Return [x, y] of the center of cell containing provided text 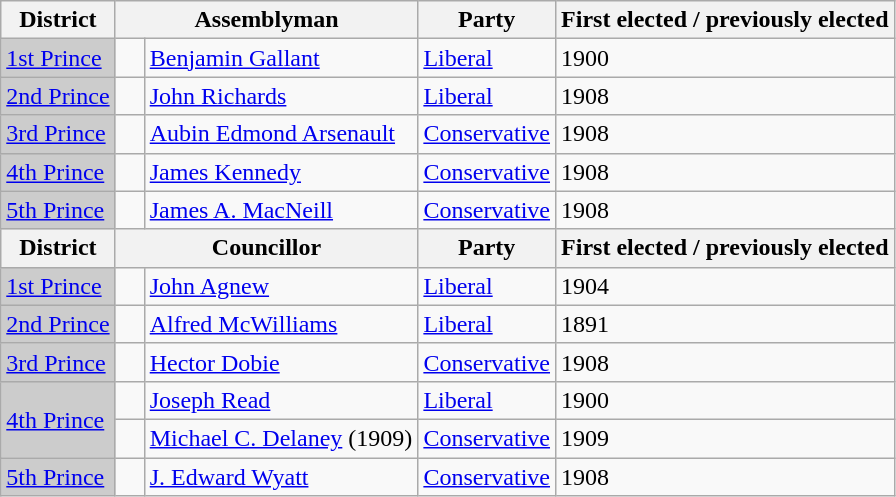
Aubin Edmond Arsenault [281, 134]
Councillor [266, 248]
Hector Dobie [281, 362]
Joseph Read [281, 400]
1909 [726, 438]
1891 [726, 324]
John Richards [281, 96]
James Kennedy [281, 172]
Alfred McWilliams [281, 324]
Michael C. Delaney (1909) [281, 438]
1904 [726, 286]
Benjamin Gallant [281, 58]
J. Edward Wyatt [281, 477]
Assemblyman [266, 20]
James A. MacNeill [281, 210]
John Agnew [281, 286]
